For the text-containing cell, return its midpoint in (x, y) coordinate format. 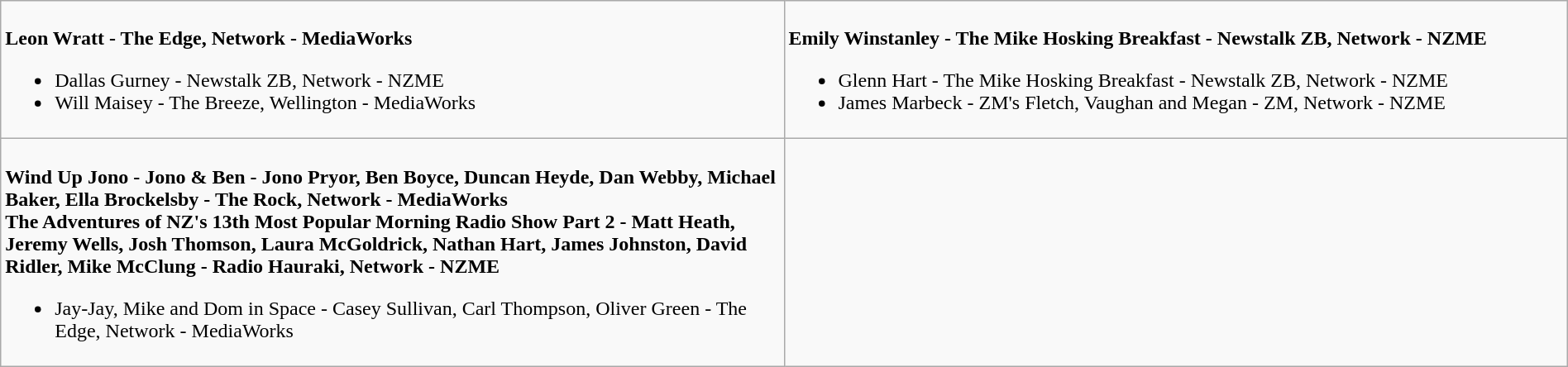
Leon Wratt - The Edge, Network - MediaWorksDallas Gurney - Newstalk ZB, Network - NZMEWill Maisey - The Breeze, Wellington - MediaWorks (392, 69)
